From the cell containing the given text, extract its center point as (x, y) coordinate. 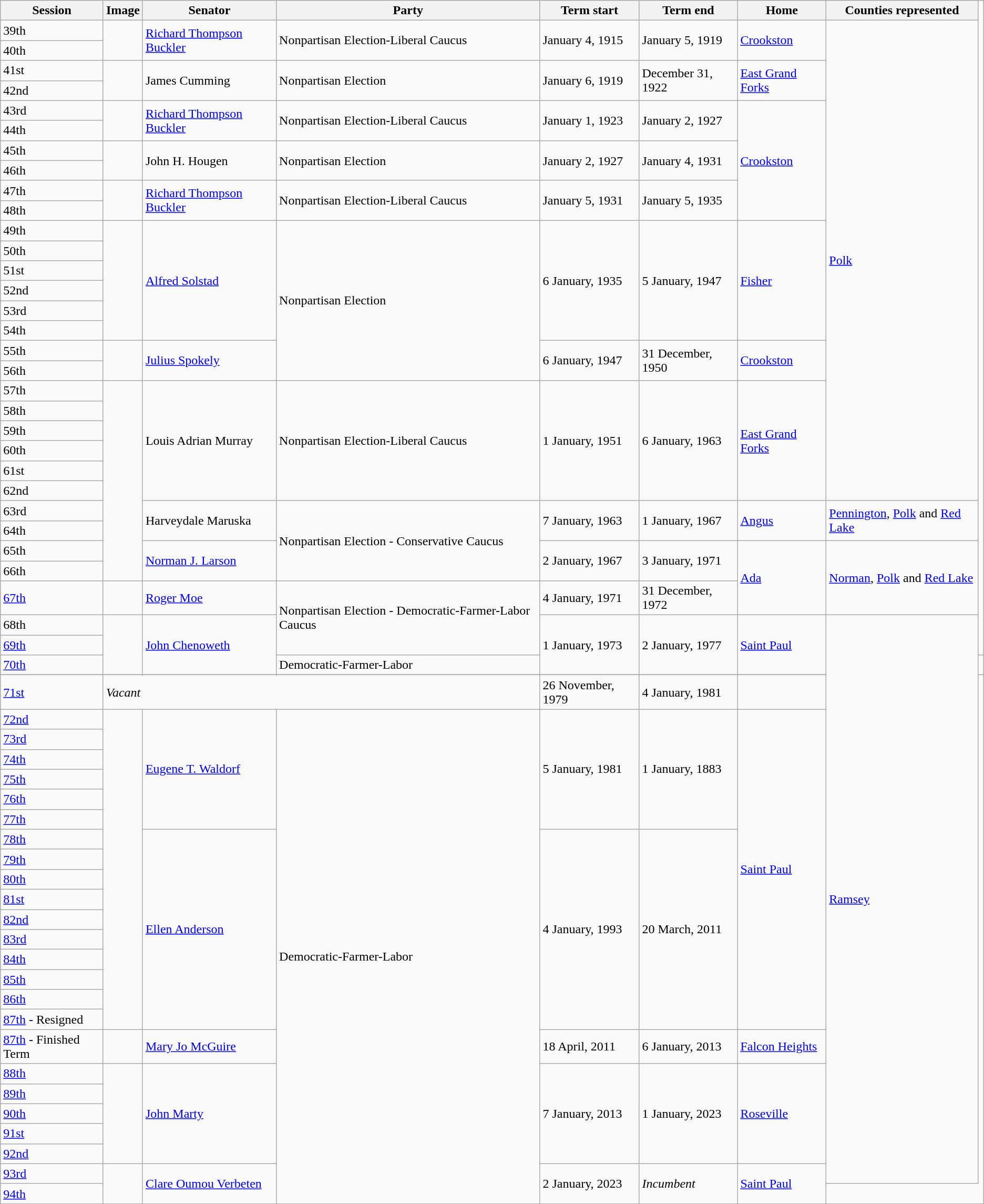
76th (52, 799)
20 March, 2011 (689, 930)
4 January, 1971 (590, 598)
John H. Hougen (209, 160)
73rd (52, 739)
94th (52, 1193)
57th (52, 391)
91st (52, 1134)
7 January, 1963 (590, 521)
Julius Spokely (209, 361)
Mary Jo McGuire (209, 1046)
68th (52, 625)
1 January, 1951 (590, 441)
51st (52, 271)
7 January, 2013 (590, 1114)
58th (52, 411)
1 January, 1883 (689, 769)
3 January, 1971 (689, 560)
Norman J. Larson (209, 560)
72nd (52, 719)
Vacant (322, 692)
88th (52, 1074)
63rd (52, 511)
43rd (52, 110)
Party (408, 11)
53rd (52, 311)
67th (52, 598)
82nd (52, 920)
January 5, 1919 (689, 40)
John Chenoweth (209, 645)
5 January, 1981 (590, 769)
69th (52, 645)
6 January, 1963 (689, 441)
Image (123, 11)
83rd (52, 940)
74th (52, 759)
85th (52, 979)
60th (52, 451)
49th (52, 230)
Term end (689, 11)
47th (52, 190)
Louis Adrian Murray (209, 441)
56th (52, 371)
31 December, 1972 (689, 598)
84th (52, 960)
50th (52, 251)
78th (52, 839)
Angus (782, 521)
2 January, 2023 (590, 1183)
Fisher (782, 280)
Nonpartisan Election - Democratic-Farmer-Labor Caucus (408, 618)
80th (52, 879)
January 5, 1931 (590, 200)
62nd (52, 491)
January 4, 1931 (689, 160)
71st (52, 692)
January 6, 1919 (590, 80)
Ellen Anderson (209, 930)
1 January, 1973 (590, 645)
January 4, 1915 (590, 40)
2 January, 1977 (689, 645)
Pennington, Polk and Red Lake (902, 521)
92nd (52, 1154)
81st (52, 899)
86th (52, 999)
4 January, 1993 (590, 930)
54th (52, 331)
42nd (52, 90)
Counties represented (902, 11)
87th - Resigned (52, 1019)
Ramsey (902, 900)
January 1, 1923 (590, 120)
45th (52, 150)
Roseville (782, 1114)
65th (52, 550)
52nd (52, 291)
Session (52, 11)
Incumbent (689, 1183)
January 5, 1935 (689, 200)
66th (52, 570)
Nonpartisan Election - Conservative Caucus (408, 540)
Term start (590, 11)
40th (52, 50)
Roger Moe (209, 598)
John Marty (209, 1114)
48th (52, 210)
6 January, 1935 (590, 280)
55th (52, 351)
Alfred Solstad (209, 280)
64th (52, 530)
2 January, 1967 (590, 560)
61st (52, 471)
5 January, 1947 (689, 280)
Falcon Heights (782, 1046)
41st (52, 70)
James Cumming (209, 80)
Ada (782, 577)
Norman, Polk and Red Lake (902, 577)
26 November, 1979 (590, 692)
39th (52, 30)
31 December, 1950 (689, 361)
87th - Finished Term (52, 1046)
93rd (52, 1174)
Harveydale Maruska (209, 521)
79th (52, 859)
1 January, 1967 (689, 521)
77th (52, 819)
Clare Oumou Verbeten (209, 1183)
6 January, 2013 (689, 1046)
46th (52, 170)
89th (52, 1094)
18 April, 2011 (590, 1046)
December 31, 1922 (689, 80)
Home (782, 11)
75th (52, 779)
1 January, 2023 (689, 1114)
70th (52, 665)
6 January, 1947 (590, 361)
44th (52, 130)
59th (52, 431)
Polk (902, 261)
Senator (209, 11)
90th (52, 1114)
Eugene T. Waldorf (209, 769)
4 January, 1981 (689, 692)
